Pinpoint the cell where the given text exists, returning its (X, Y) midpoint coordinate. 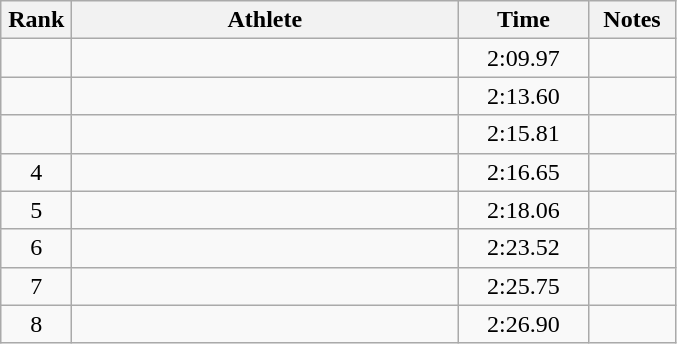
Time (524, 20)
5 (36, 210)
2:15.81 (524, 134)
8 (36, 324)
4 (36, 172)
2:16.65 (524, 172)
Notes (632, 20)
7 (36, 286)
6 (36, 248)
2:09.97 (524, 58)
2:25.75 (524, 286)
Athlete (265, 20)
2:13.60 (524, 96)
2:26.90 (524, 324)
Rank (36, 20)
2:18.06 (524, 210)
2:23.52 (524, 248)
